From the cell containing the given text, extract its center point as (X, Y) coordinate. 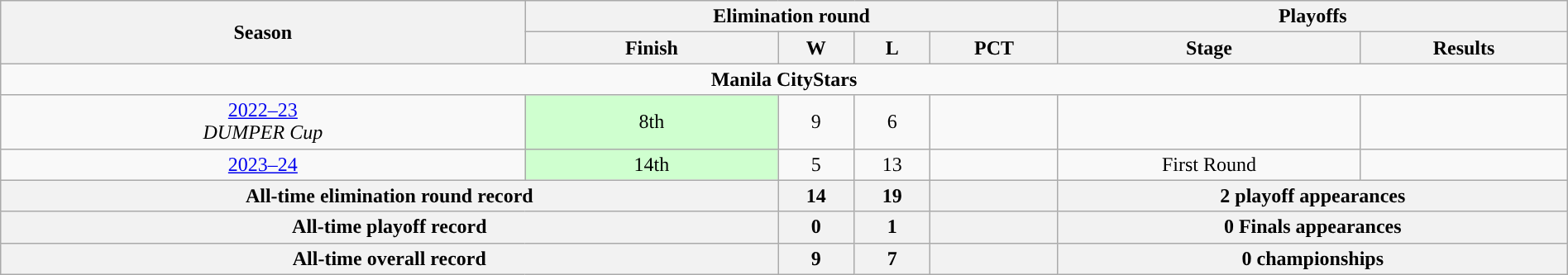
Playoffs (1312, 17)
0 Finals appearances (1312, 227)
W (816, 48)
Elimination round (791, 17)
1 (892, 227)
Manila CityStars (784, 79)
6 (892, 122)
Results (1464, 48)
Finish (652, 48)
2022–23 DUMPER Cup (263, 122)
All-time elimination round record (390, 196)
14th (652, 164)
PCT (994, 48)
14 (816, 196)
Season (263, 32)
7 (892, 258)
5 (816, 164)
First Round (1209, 164)
All-time playoff record (390, 227)
0 (816, 227)
8th (652, 122)
L (892, 48)
0 championships (1312, 258)
2 playoff appearances (1312, 196)
All-time overall record (390, 258)
2023–24 (263, 164)
13 (892, 164)
19 (892, 196)
Stage (1209, 48)
